Search for the cell housing the specified text and yield its [X, Y] center coordinate. 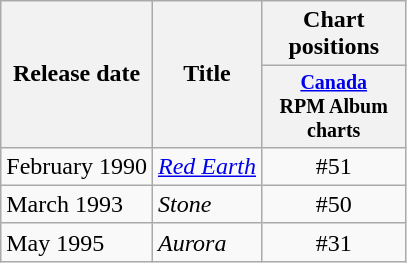
Stone [206, 204]
May 1995 [77, 242]
February 1990 [77, 166]
CanadaRPM Album charts [334, 106]
March 1993 [77, 204]
Title [206, 74]
Red Earth [206, 166]
Aurora [206, 242]
Release date [77, 74]
Chart positions [334, 34]
#51 [334, 166]
#50 [334, 204]
#31 [334, 242]
